Return (x, y) of the center of cell containing provided text 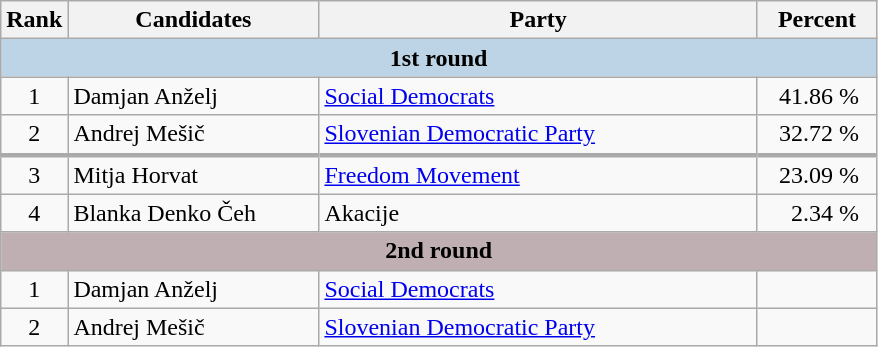
Candidates (194, 20)
Rank (34, 20)
Akacije (538, 213)
Percent (816, 20)
4 (34, 213)
Party (538, 20)
2nd round (439, 251)
Blanka Denko Čeh (194, 213)
Mitja Horvat (194, 174)
Freedom Movement (538, 174)
41.86 % (816, 96)
23.09 % (816, 174)
3 (34, 174)
2.34 % (816, 213)
32.72 % (816, 135)
1st round (439, 58)
